Locate the cell with the specified text and output its (x, y) center coordinate. 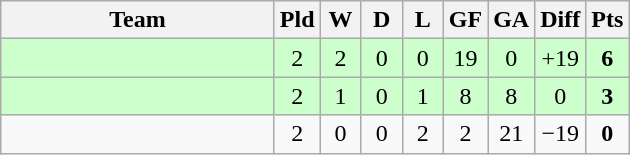
Pts (608, 20)
W (340, 20)
Pld (297, 20)
GF (465, 20)
21 (512, 134)
6 (608, 58)
19 (465, 58)
3 (608, 96)
L (422, 20)
Diff (560, 20)
−19 (560, 134)
Team (138, 20)
+19 (560, 58)
D (382, 20)
GA (512, 20)
